From the cell containing the given text, extract its center point as (x, y) coordinate. 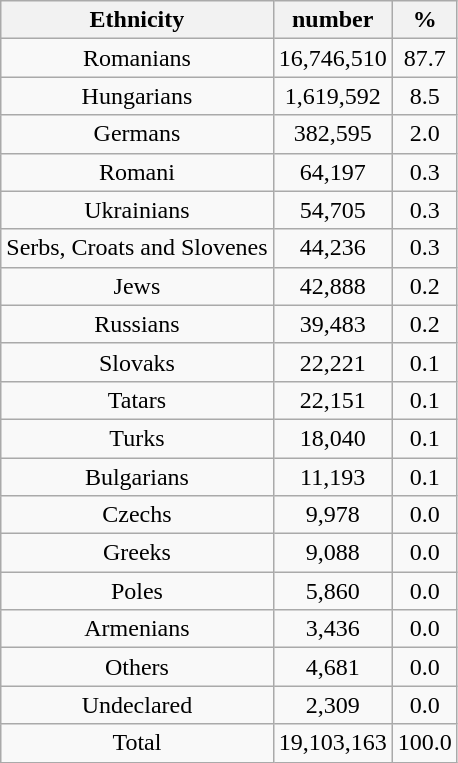
2.0 (424, 134)
Bulgarians (137, 477)
Turks (137, 438)
39,483 (332, 324)
44,236 (332, 248)
19,103,163 (332, 743)
Armenians (137, 629)
Jews (137, 286)
3,436 (332, 629)
11,193 (332, 477)
Romanians (137, 58)
Hungarians (137, 96)
382,595 (332, 134)
64,197 (332, 172)
Russians (137, 324)
Slovaks (137, 362)
22,221 (332, 362)
22,151 (332, 400)
Tatars (137, 400)
Ukrainians (137, 210)
Ethnicity (137, 20)
number (332, 20)
54,705 (332, 210)
Others (137, 667)
Greeks (137, 553)
87.7 (424, 58)
Total (137, 743)
9,088 (332, 553)
4,681 (332, 667)
2,309 (332, 705)
% (424, 20)
Czechs (137, 515)
100.0 (424, 743)
9,978 (332, 515)
Undeclared (137, 705)
1,619,592 (332, 96)
42,888 (332, 286)
8.5 (424, 96)
Poles (137, 591)
18,040 (332, 438)
Germans (137, 134)
5,860 (332, 591)
Romani (137, 172)
Serbs, Croats and Slovenes (137, 248)
16,746,510 (332, 58)
